Locate the cell with the specified text and output its (x, y) center coordinate. 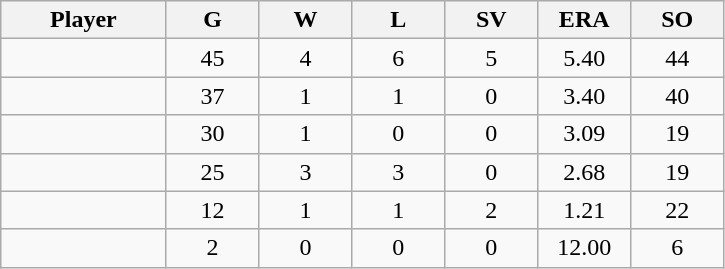
ERA (584, 20)
SO (678, 20)
L (398, 20)
25 (212, 172)
3.40 (584, 96)
2.68 (584, 172)
12 (212, 210)
30 (212, 134)
W (306, 20)
4 (306, 58)
Player (84, 20)
37 (212, 96)
G (212, 20)
SV (492, 20)
44 (678, 58)
5.40 (584, 58)
40 (678, 96)
12.00 (584, 248)
3.09 (584, 134)
5 (492, 58)
45 (212, 58)
22 (678, 210)
1.21 (584, 210)
